Return the (x, y) coordinate for the center point of the cell that contains the specified text.  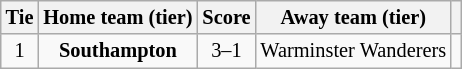
Southampton (118, 51)
Home team (tier) (118, 17)
Score (226, 17)
3–1 (226, 51)
1 (20, 51)
Tie (20, 17)
Away team (tier) (353, 17)
Warminster Wanderers (353, 51)
